Capture the cell that displays the provided text and extract its [X, Y] central coordinate. 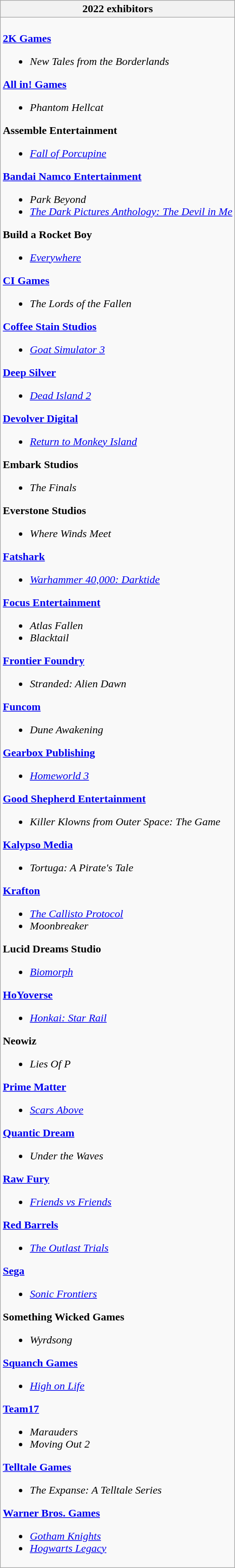
2022 exhibitors [118, 9]
